Extract the (x, y) coordinate from the center of the cell holding the provided text.  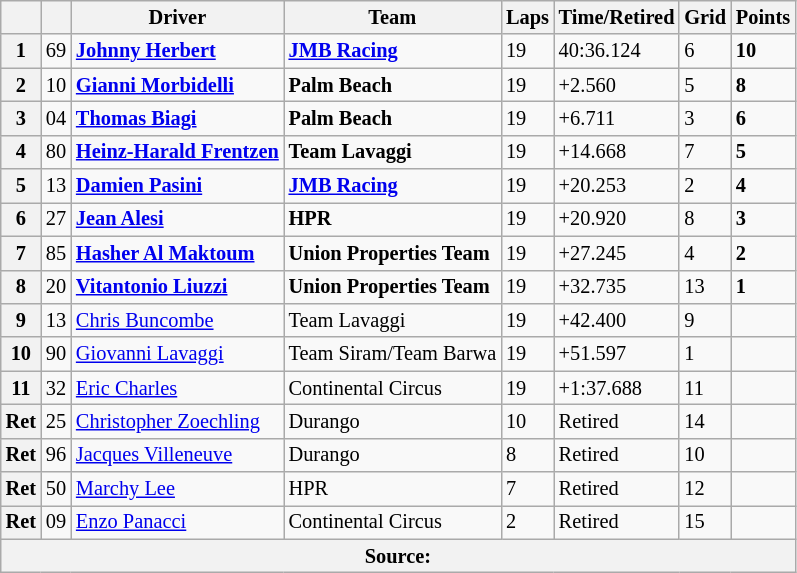
85 (56, 253)
69 (56, 51)
32 (56, 388)
50 (56, 489)
Eric Charles (178, 388)
Damien Pasini (178, 186)
Jacques Villeneuve (178, 455)
12 (705, 489)
Laps (528, 17)
Chris Buncombe (178, 320)
+2.560 (617, 85)
15 (705, 522)
20 (56, 287)
Jean Alesi (178, 219)
90 (56, 354)
+42.400 (617, 320)
Giovanni Lavaggi (178, 354)
Team (392, 17)
96 (56, 455)
04 (56, 118)
40:36.124 (617, 51)
14 (705, 421)
09 (56, 522)
Johnny Herbert (178, 51)
Heinz-Harald Frentzen (178, 152)
Vitantonio Liuzzi (178, 287)
Hasher Al Maktoum (178, 253)
Points (763, 17)
+27.245 (617, 253)
Grid (705, 17)
80 (56, 152)
+6.711 (617, 118)
Enzo Panacci (178, 522)
Driver (178, 17)
27 (56, 219)
+20.920 (617, 219)
Team Siram/Team Barwa (392, 354)
+20.253 (617, 186)
Marchy Lee (178, 489)
25 (56, 421)
Thomas Biagi (178, 118)
+51.597 (617, 354)
+32.735 (617, 287)
Time/Retired (617, 17)
Christopher Zoechling (178, 421)
Source: (398, 556)
Gianni Morbidelli (178, 85)
+14.668 (617, 152)
+1:37.688 (617, 388)
